Search for the cell housing the specified text and yield its [X, Y] center coordinate. 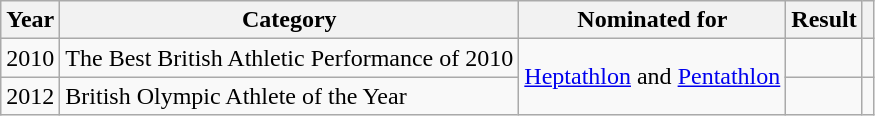
British Olympic Athlete of the Year [290, 96]
Nominated for [652, 20]
2010 [30, 58]
Result [824, 20]
2012 [30, 96]
Heptathlon and Pentathlon [652, 77]
Year [30, 20]
Category [290, 20]
The Best British Athletic Performance of 2010 [290, 58]
